From the cell containing the given text, extract its center point as (X, Y) coordinate. 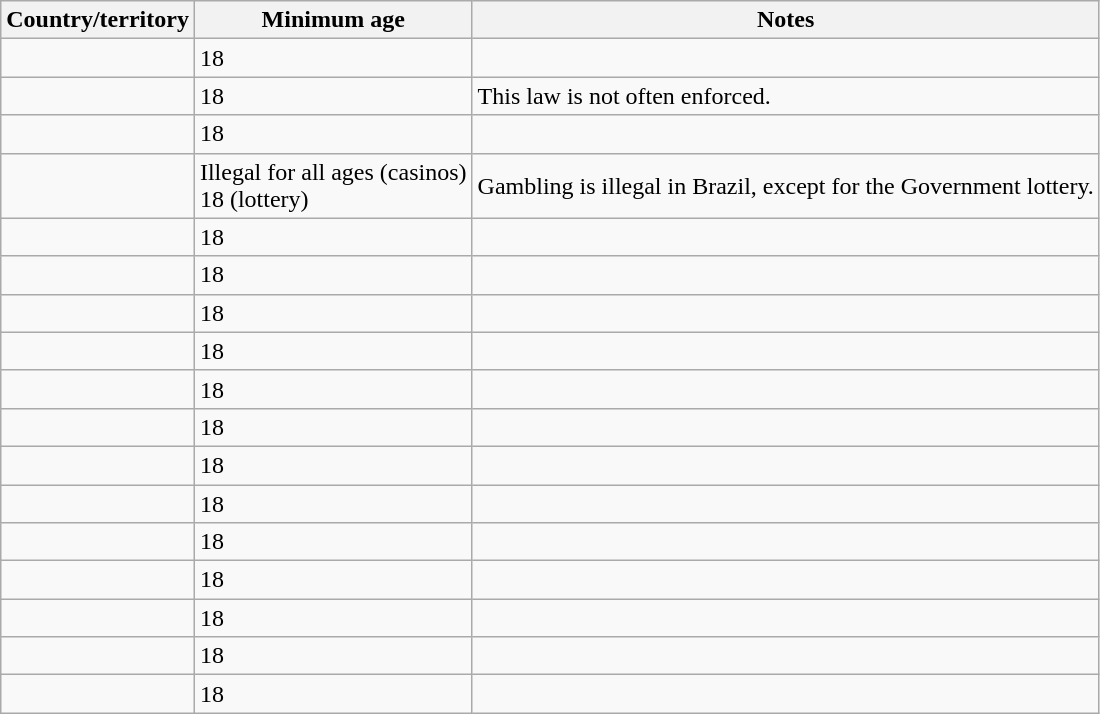
This law is not often enforced. (786, 96)
Illegal for all ages (casinos)18 (lottery) (333, 186)
Minimum age (333, 20)
Country/territory (98, 20)
Notes (786, 20)
Gambling is illegal in Brazil, except for the Government lottery. (786, 186)
